Search for the cell housing the specified text and yield its (X, Y) center coordinate. 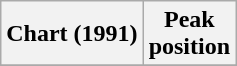
Peak position (189, 34)
Chart (1991) (72, 34)
